Determine the (X, Y) coordinate at the center of the cell enclosing the given text.  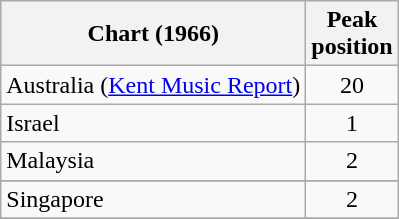
Peakposition (352, 34)
Australia (Kent Music Report) (154, 85)
20 (352, 85)
Singapore (154, 199)
1 (352, 123)
Malaysia (154, 161)
Israel (154, 123)
Chart (1966) (154, 34)
